Locate the cell with the specified text and output its (x, y) center coordinate. 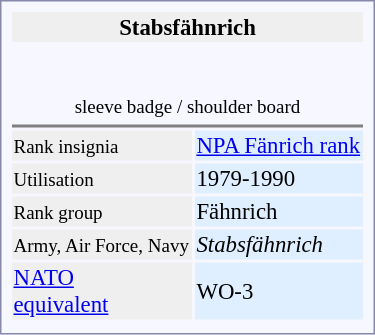
1979-1990 (279, 179)
Fähnrich (279, 211)
NATOequivalent (102, 290)
Utilisation (102, 179)
NPA Fänrich rank (279, 145)
Army, Air Force, Navy (102, 245)
WO-3 (279, 290)
Rank group (102, 211)
Rank insignia (102, 145)
